Scan for the cell matching the given text and deliver its [x, y] coordinate at center. 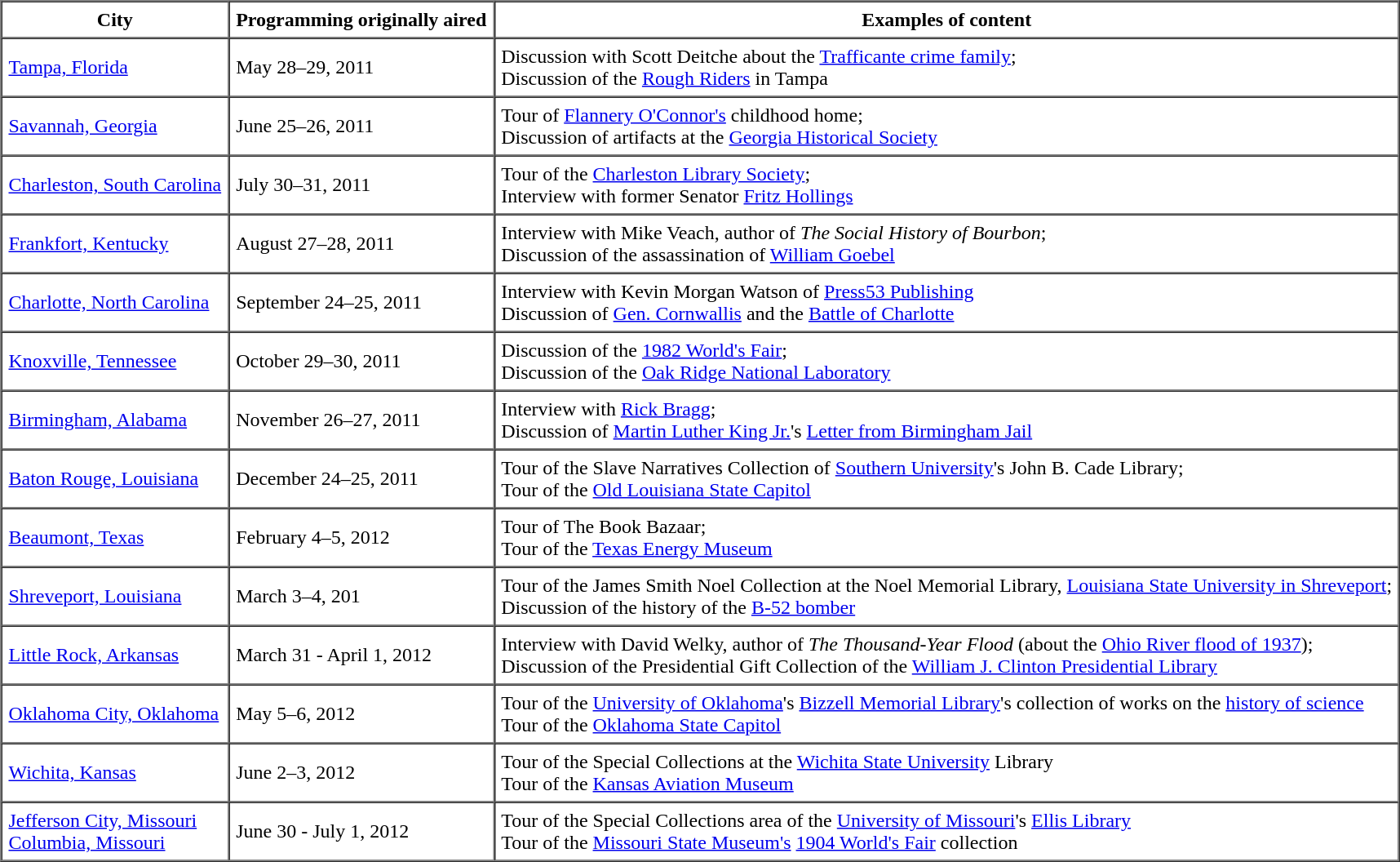
Programming originally aired [361, 20]
Baton Rouge, Louisiana [116, 478]
Interview with Rick Bragg;Discussion of Martin Luther King Jr.'s Letter from Birmingham Jail [946, 420]
Oklahoma City, Oklahoma [116, 713]
Discussion with Scott Deitche about the Trafficante crime family;Discussion of the Rough Riders in Tampa [946, 67]
May 5–6, 2012 [361, 713]
August 27–28, 2011 [361, 243]
Frankfort, Kentucky [116, 243]
Little Rock, Arkansas [116, 655]
Knoxville, Tennessee [116, 361]
March 31 - April 1, 2012 [361, 655]
November 26–27, 2011 [361, 420]
Interview with Kevin Morgan Watson of Press53 PublishingDiscussion of Gen. Cornwallis and the Battle of Charlotte [946, 302]
September 24–25, 2011 [361, 302]
March 3–4, 201 [361, 596]
Discussion of the 1982 World's Fair;Discussion of the Oak Ridge National Laboratory [946, 361]
December 24–25, 2011 [361, 478]
Interview with Mike Veach, author of The Social History of Bourbon;Discussion of the assassination of William Goebel [946, 243]
June 25–26, 2011 [361, 126]
Savannah, Georgia [116, 126]
Charleston, South Carolina [116, 184]
Examples of content [946, 20]
June 30 - July 1, 2012 [361, 831]
Tour of the Slave Narratives Collection of Southern University's John B. Cade Library;Tour of the Old Louisiana State Capitol [946, 478]
Birmingham, Alabama [116, 420]
Tour of Flannery O'Connor's childhood home;Discussion of artifacts at the Georgia Historical Society [946, 126]
Tour of the University of Oklahoma's Bizzell Memorial Library's collection of works on the history of scienceTour of the Oklahoma State Capitol [946, 713]
October 29–30, 2011 [361, 361]
Tour of the Special Collections at the Wichita State University LibraryTour of the Kansas Aviation Museum [946, 772]
Charlotte, North Carolina [116, 302]
Shreveport, Louisiana [116, 596]
Tour of The Book Bazaar;Tour of the Texas Energy Museum [946, 537]
City [116, 20]
Jefferson City, MissouriColumbia, Missouri [116, 831]
May 28–29, 2011 [361, 67]
July 30–31, 2011 [361, 184]
Wichita, Kansas [116, 772]
June 2–3, 2012 [361, 772]
Tampa, Florida [116, 67]
February 4–5, 2012 [361, 537]
Beaumont, Texas [116, 537]
Tour of the Special Collections area of the University of Missouri's Ellis LibraryTour of the Missouri State Museum's 1904 World's Fair collection [946, 831]
Tour of the Charleston Library Society;Interview with former Senator Fritz Hollings [946, 184]
